Pinpoint the cell where the given text exists, returning its (x, y) midpoint coordinate. 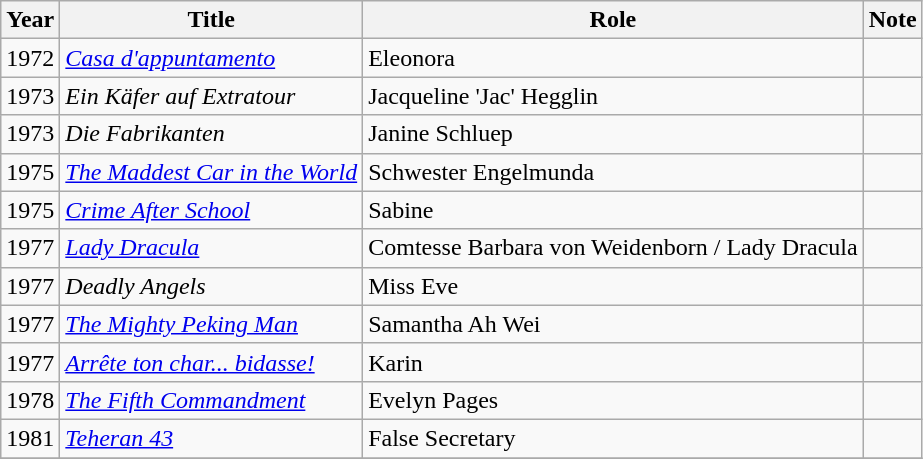
Casa d'appuntamento (212, 58)
Karin (614, 362)
Jacqueline 'Jac' Hegglin (614, 96)
Janine Schluep (614, 134)
Role (614, 20)
Miss Eve (614, 286)
Die Fabrikanten (212, 134)
Title (212, 20)
Eleonora (614, 58)
The Mighty Peking Man (212, 324)
Crime After School (212, 210)
Samantha Ah Wei (614, 324)
Schwester Engelmunda (614, 172)
The Fifth Commandment (212, 400)
Comtesse Barbara von Weidenborn / Lady Dracula (614, 248)
Arrête ton char... bidasse! (212, 362)
Lady Dracula (212, 248)
1978 (30, 400)
Note (892, 20)
Year (30, 20)
1981 (30, 438)
Deadly Angels (212, 286)
False Secretary (614, 438)
Teheran 43 (212, 438)
1972 (30, 58)
Sabine (614, 210)
Ein Käfer auf Extratour (212, 96)
Evelyn Pages (614, 400)
The Maddest Car in the World (212, 172)
